Locate the cell with the specified text and output its [X, Y] center coordinate. 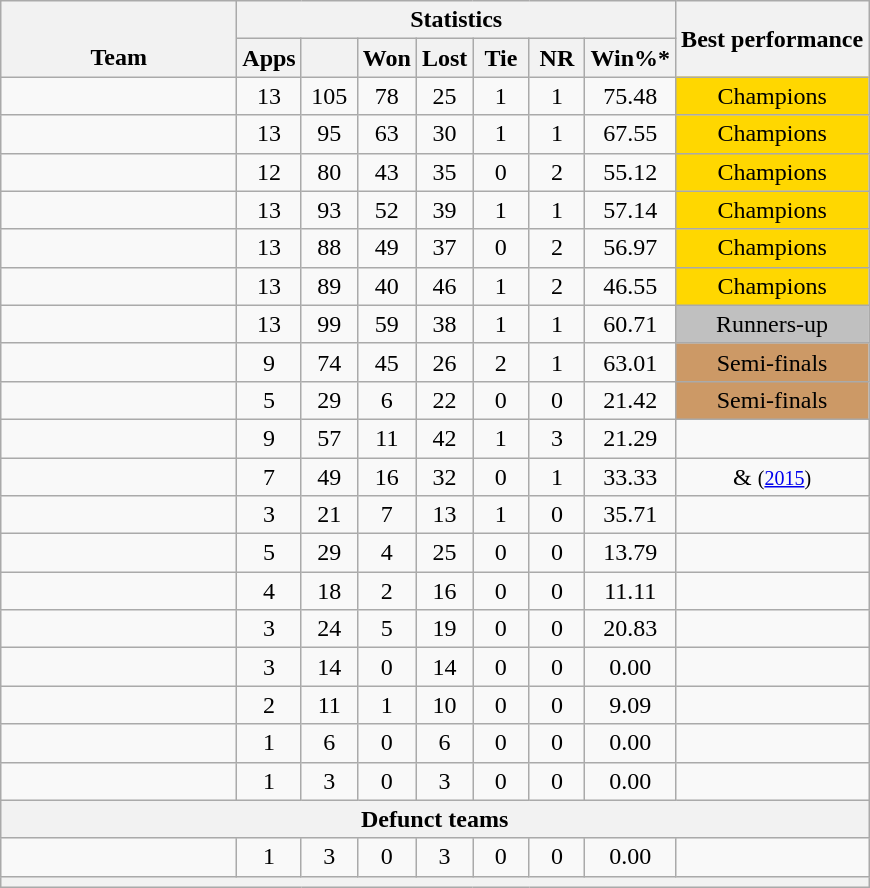
89 [329, 286]
24 [329, 629]
Apps [269, 58]
21.42 [630, 400]
18 [329, 591]
21.29 [630, 438]
35.71 [630, 515]
13.79 [630, 553]
46.55 [630, 286]
Team [119, 58]
57 [329, 438]
43 [386, 172]
75.48 [630, 96]
55.12 [630, 172]
56.97 [630, 248]
26 [444, 362]
40 [386, 286]
95 [329, 134]
78 [386, 96]
19 [444, 629]
63.01 [630, 362]
11.11 [630, 591]
Lost [444, 58]
99 [329, 324]
67.55 [630, 134]
39 [444, 210]
63 [386, 134]
38 [444, 324]
57.14 [630, 210]
10 [444, 705]
37 [444, 248]
74 [329, 362]
12 [269, 172]
Defunct teams [435, 819]
Statistics [456, 20]
Won [386, 58]
105 [329, 96]
59 [386, 324]
& (2015) [772, 477]
88 [329, 248]
52 [386, 210]
Win%* [630, 58]
45 [386, 362]
Tie [501, 58]
21 [329, 515]
30 [444, 134]
35 [444, 172]
80 [329, 172]
93 [329, 210]
46 [444, 286]
Best performance [772, 39]
NR [557, 58]
32 [444, 477]
20.83 [630, 629]
Runners-up [772, 324]
60.71 [630, 324]
33.33 [630, 477]
42 [444, 438]
22 [444, 400]
9.09 [630, 705]
